Scan for the cell matching the given text and deliver its (X, Y) coordinate at center. 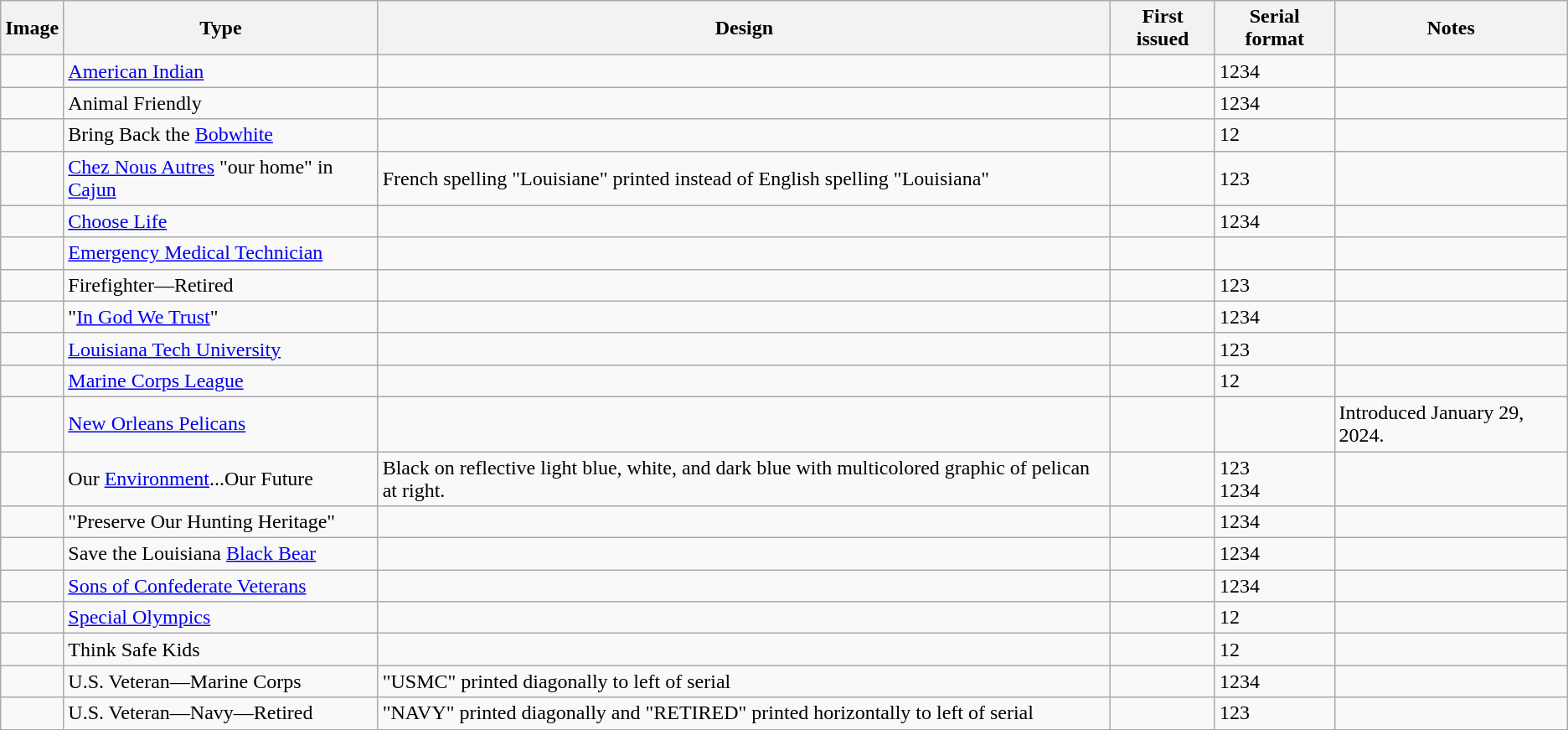
Black on reflective light blue, white, and dark blue with multicolored graphic of pelican at right. (744, 478)
First issued (1163, 28)
"NAVY" printed diagonally and "RETIRED" printed horizontally to left of serial (744, 713)
"In God We Trust" (221, 317)
Think Safe Kids (221, 650)
Firefighter—Retired (221, 285)
Introduced January 29, 2024. (1451, 424)
Image (32, 28)
American Indian (221, 71)
Special Olympics (221, 618)
Serial format (1275, 28)
Chez Nous Autres "our home" in Cajun (221, 178)
"USMC" printed diagonally to left of serial (744, 681)
Choose Life (221, 221)
Type (221, 28)
U.S. Veteran—Marine Corps (221, 681)
Emergency Medical Technician (221, 253)
New Orleans Pelicans (221, 424)
Louisiana Tech University (221, 349)
Notes (1451, 28)
Marine Corps League (221, 381)
"Preserve Our Hunting Heritage" (221, 522)
French spelling "Louisiane" printed instead of English spelling "Louisiana" (744, 178)
Sons of Confederate Veterans (221, 586)
U.S. Veteran—Navy—Retired (221, 713)
123 1234 (1275, 478)
Our Environment...Our Future (221, 478)
Animal Friendly (221, 103)
Bring Back the Bobwhite (221, 135)
Save the Louisiana Black Bear (221, 554)
Design (744, 28)
